Capture the cell that displays the provided text and extract its (X, Y) central coordinate. 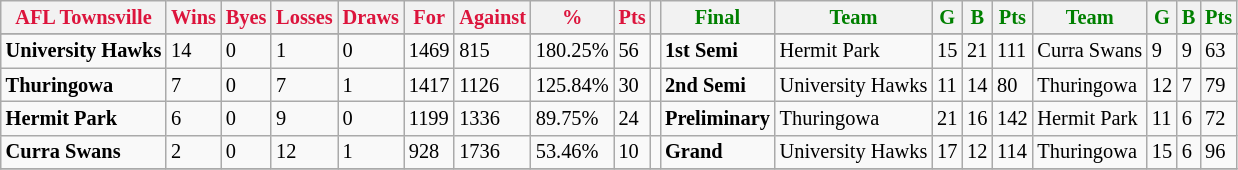
1336 (492, 118)
928 (429, 152)
111 (1012, 51)
16 (977, 118)
Final (718, 17)
Losses (304, 17)
17 (947, 152)
53.46% (572, 152)
Grand (718, 152)
1st Semi (718, 51)
10 (632, 152)
Byes (246, 17)
1417 (429, 85)
30 (632, 85)
79 (1218, 85)
1469 (429, 51)
AFL Townsville (84, 17)
180.25% (572, 51)
815 (492, 51)
24 (632, 118)
For (429, 17)
125.84% (572, 85)
63 (1218, 51)
1736 (492, 152)
114 (1012, 152)
80 (1012, 85)
2 (194, 152)
Preliminary (718, 118)
Wins (194, 17)
89.75% (572, 118)
1199 (429, 118)
96 (1218, 152)
1126 (492, 85)
% (572, 17)
56 (632, 51)
142 (1012, 118)
Against (492, 17)
2nd Semi (718, 85)
72 (1218, 118)
Draws (371, 17)
